Capture the cell that displays the provided text and extract its [X, Y] central coordinate. 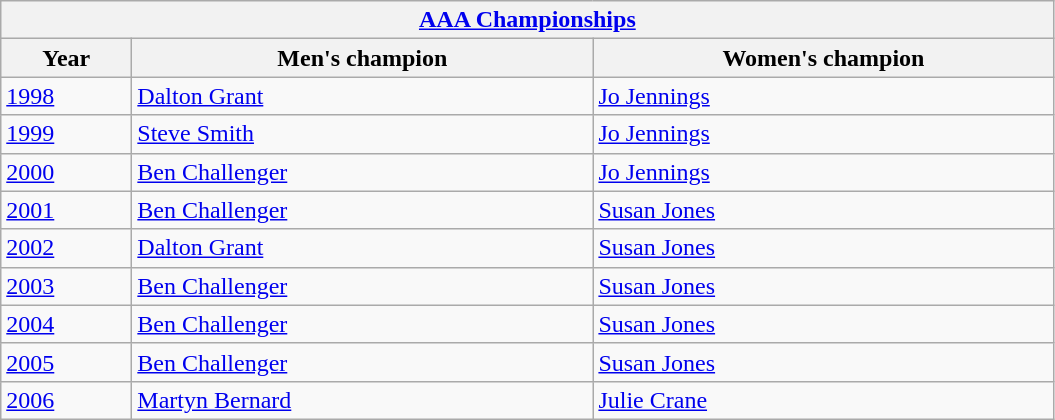
AAA Championships [528, 20]
2002 [66, 248]
2006 [66, 400]
2004 [66, 324]
Women's champion [824, 58]
2001 [66, 210]
2005 [66, 362]
Julie Crane [824, 400]
Year [66, 58]
Men's champion [362, 58]
Martyn Bernard [362, 400]
2003 [66, 286]
1999 [66, 134]
Steve Smith [362, 134]
1998 [66, 96]
2000 [66, 172]
